Output the [X, Y] coordinate of the center of the cell containing the given text.  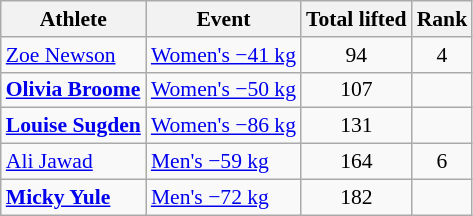
Athlete [74, 19]
Micky Yule [74, 197]
182 [356, 197]
Louise Sugden [74, 126]
6 [442, 162]
Olivia Broome [74, 90]
Total lifted [356, 19]
Women's −86 kg [224, 126]
Rank [442, 19]
Men's −72 kg [224, 197]
Men's −59 kg [224, 162]
131 [356, 126]
164 [356, 162]
Zoe Newson [74, 55]
Women's −50 kg [224, 90]
94 [356, 55]
107 [356, 90]
Ali Jawad [74, 162]
Women's −41 kg [224, 55]
Event [224, 19]
4 [442, 55]
